Locate the cell with the specified text and output its (X, Y) center coordinate. 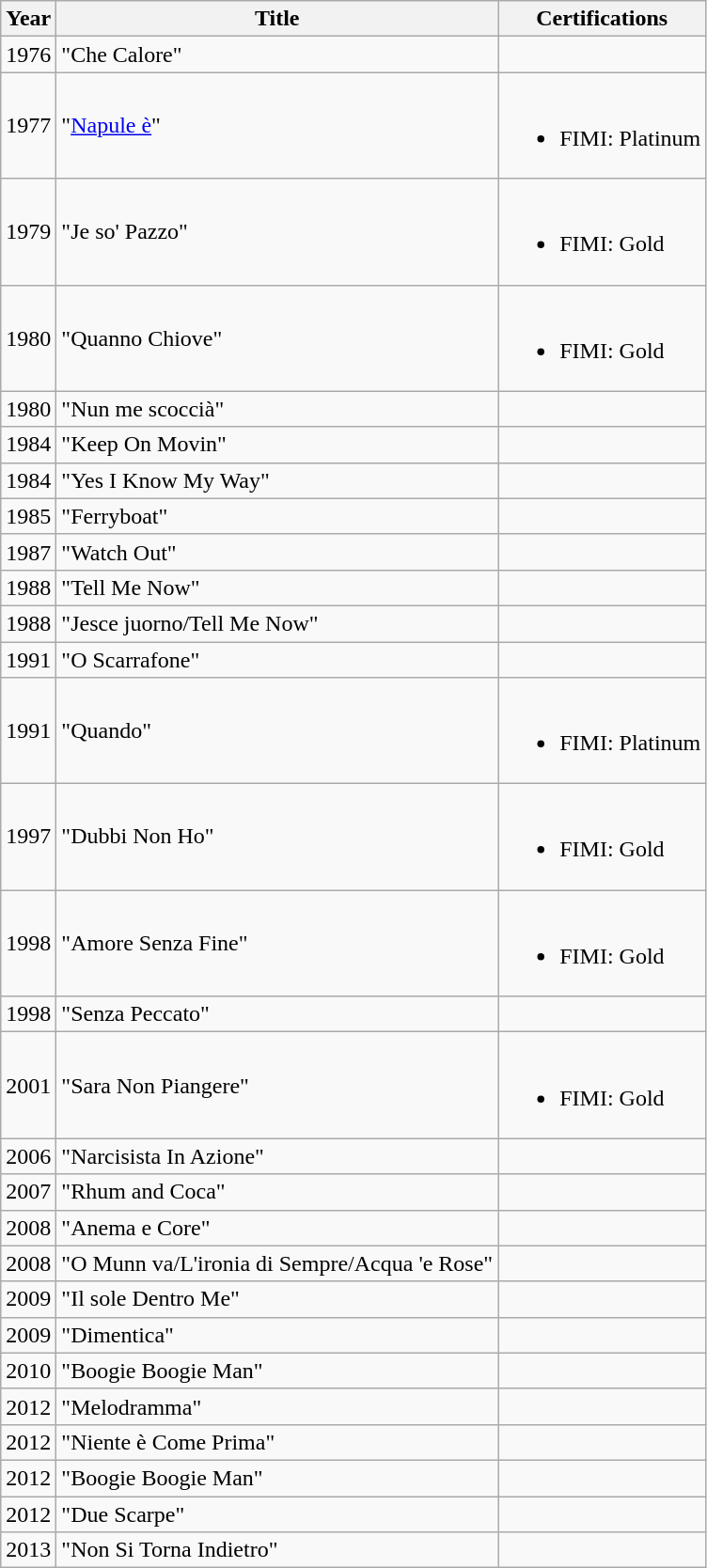
"Tell Me Now" (277, 588)
1997 (28, 837)
"O Scarrafone" (277, 659)
2013 (28, 1550)
"Che Calore" (277, 55)
2007 (28, 1192)
"Amore Senza Fine" (277, 944)
"Nun me scoccià" (277, 409)
1977 (28, 126)
Year (28, 19)
"Quanno Chiove" (277, 338)
"Senza Peccato" (277, 1014)
"Il sole Dentro Me" (277, 1299)
"O Munn va/L'ironia di Sempre/Acqua 'e Rose" (277, 1263)
"Keep On Movin" (277, 445)
"Yes I Know My Way" (277, 480)
"Je so' Pazzo" (277, 231)
"Jesce juorno/Tell Me Now" (277, 623)
1979 (28, 231)
"Anema e Core" (277, 1228)
"Sara Non Piangere" (277, 1085)
1987 (28, 552)
2001 (28, 1085)
"Quando" (277, 731)
"Narcisista In Azione" (277, 1156)
1985 (28, 516)
"Dubbi Non Ho" (277, 837)
2010 (28, 1371)
"Ferryboat" (277, 516)
"Watch Out" (277, 552)
Title (277, 19)
"Due Scarpe" (277, 1514)
"Niente è Come Prima" (277, 1442)
2006 (28, 1156)
"Dimentica" (277, 1335)
"Napule è" (277, 126)
"Non Si Torna Indietro" (277, 1550)
1976 (28, 55)
"Rhum and Coca" (277, 1192)
"Melodramma" (277, 1406)
Certifications (602, 19)
